Search for the cell housing the specified text and yield its [X, Y] center coordinate. 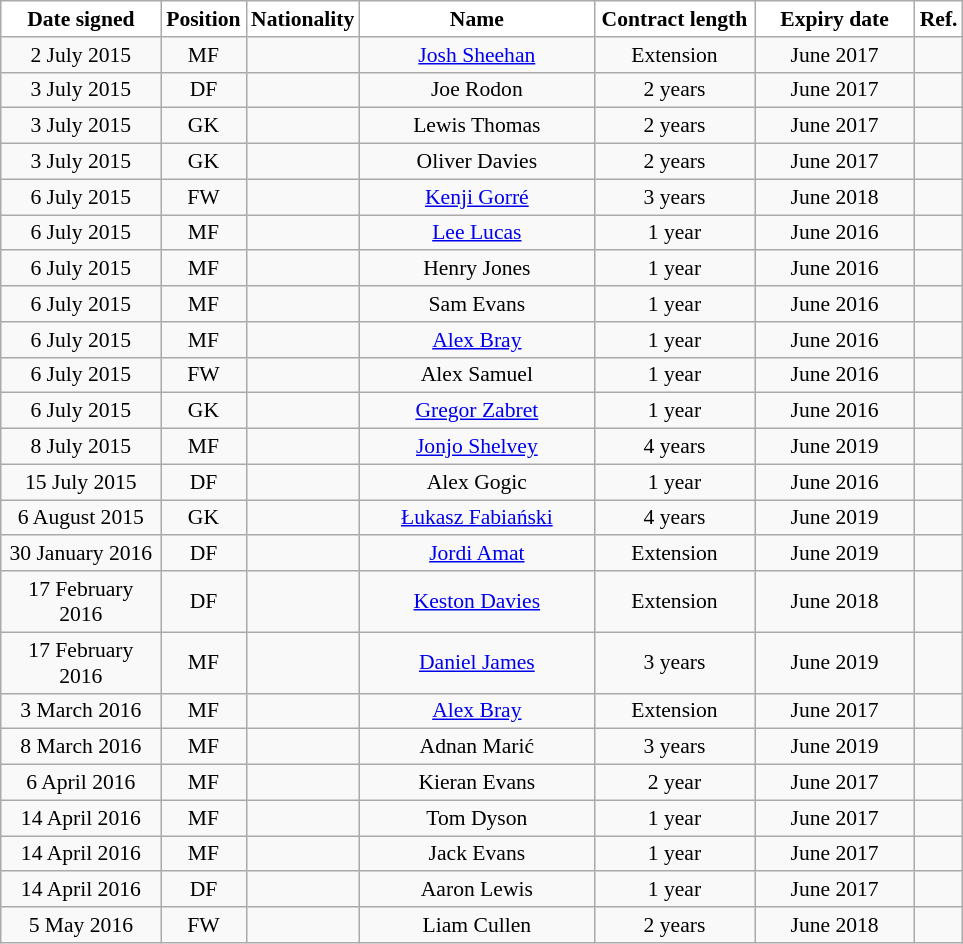
Josh Sheehan [476, 55]
5 May 2016 [81, 925]
Gregor Zabret [476, 411]
Position [204, 19]
Nationality [302, 19]
Jonjo Shelvey [476, 447]
Expiry date [835, 19]
8 July 2015 [81, 447]
Ref. [939, 19]
30 January 2016 [81, 554]
Jack Evans [476, 854]
2 year [674, 783]
3 March 2016 [81, 711]
Jordi Amat [476, 554]
Kenji Gorré [476, 197]
Name [476, 19]
Liam Cullen [476, 925]
Kieran Evans [476, 783]
Alex Gogic [476, 482]
6 April 2016 [81, 783]
Joe Rodon [476, 90]
Łukasz Fabiański [476, 518]
Lee Lucas [476, 233]
Aaron Lewis [476, 890]
Adnan Marić [476, 747]
2 July 2015 [81, 55]
Lewis Thomas [476, 126]
Contract length [674, 19]
Alex Samuel [476, 375]
Oliver Davies [476, 162]
Daniel James [476, 662]
Keston Davies [476, 602]
6 August 2015 [81, 518]
Tom Dyson [476, 818]
Sam Evans [476, 304]
Date signed [81, 19]
8 March 2016 [81, 747]
Henry Jones [476, 269]
15 July 2015 [81, 482]
